Search for the cell housing the specified text and yield its [X, Y] center coordinate. 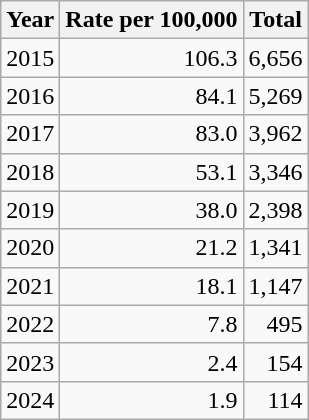
2015 [30, 58]
Year [30, 20]
18.1 [152, 286]
Rate per 100,000 [152, 20]
2,398 [276, 210]
3,346 [276, 172]
2017 [30, 134]
7.8 [152, 324]
53.1 [152, 172]
1,341 [276, 248]
2.4 [152, 362]
495 [276, 324]
2016 [30, 96]
6,656 [276, 58]
1,147 [276, 286]
3,962 [276, 134]
38.0 [152, 210]
2023 [30, 362]
154 [276, 362]
84.1 [152, 96]
Total [276, 20]
2021 [30, 286]
5,269 [276, 96]
21.2 [152, 248]
1.9 [152, 400]
83.0 [152, 134]
106.3 [152, 58]
2019 [30, 210]
2020 [30, 248]
2018 [30, 172]
2024 [30, 400]
114 [276, 400]
2022 [30, 324]
